Identify which cell holds the provided text, then report its (x, y) central coordinate. 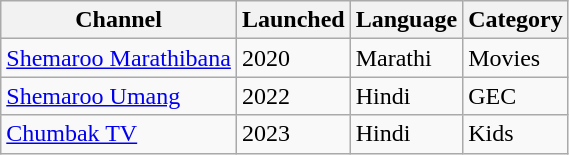
Movies (516, 58)
2020 (293, 58)
2022 (293, 96)
Launched (293, 20)
Kids (516, 134)
Marathi (406, 58)
Language (406, 20)
Channel (119, 20)
Chumbak TV (119, 134)
Category (516, 20)
Shemaroo Marathibana (119, 58)
Shemaroo Umang (119, 96)
GEC (516, 96)
2023 (293, 134)
